Determine the [X, Y] coordinate at the center of the cell enclosing the given text.  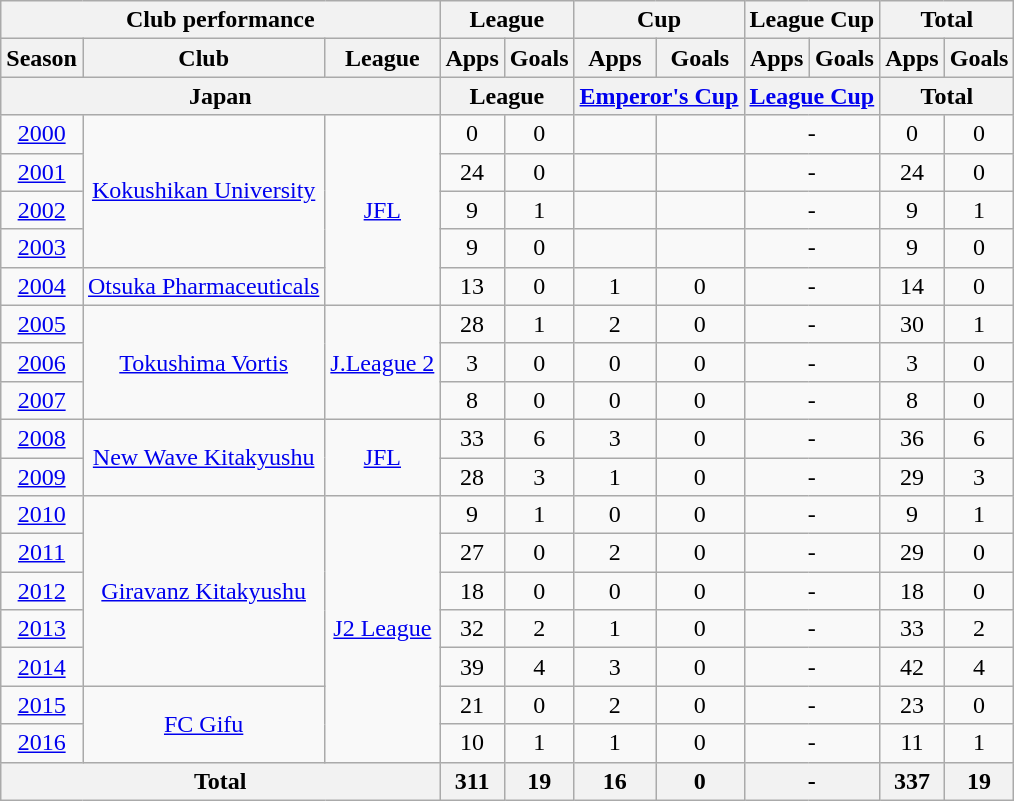
J2 League [382, 629]
2011 [42, 553]
2008 [42, 438]
2012 [42, 591]
23 [912, 705]
Japan [220, 96]
32 [472, 629]
30 [912, 324]
Tokushima Vortis [203, 362]
2010 [42, 515]
14 [912, 286]
Season [42, 58]
11 [912, 743]
J.League 2 [382, 362]
Kokushikan University [203, 191]
FC Gifu [203, 724]
2002 [42, 210]
2009 [42, 477]
2006 [42, 362]
39 [472, 667]
Club [203, 58]
Otsuka Pharmaceuticals [203, 286]
21 [472, 705]
27 [472, 553]
Giravanz Kitakyushu [203, 591]
2007 [42, 400]
2016 [42, 743]
42 [912, 667]
Emperor's Cup [659, 96]
New Wave Kitakyushu [203, 457]
Cup [659, 20]
2015 [42, 705]
Club performance [220, 20]
2003 [42, 248]
2013 [42, 629]
311 [472, 781]
10 [472, 743]
16 [615, 781]
2005 [42, 324]
13 [472, 286]
2014 [42, 667]
337 [912, 781]
36 [912, 438]
2004 [42, 286]
2001 [42, 172]
2000 [42, 134]
